Capture the cell that displays the provided text and extract its (X, Y) central coordinate. 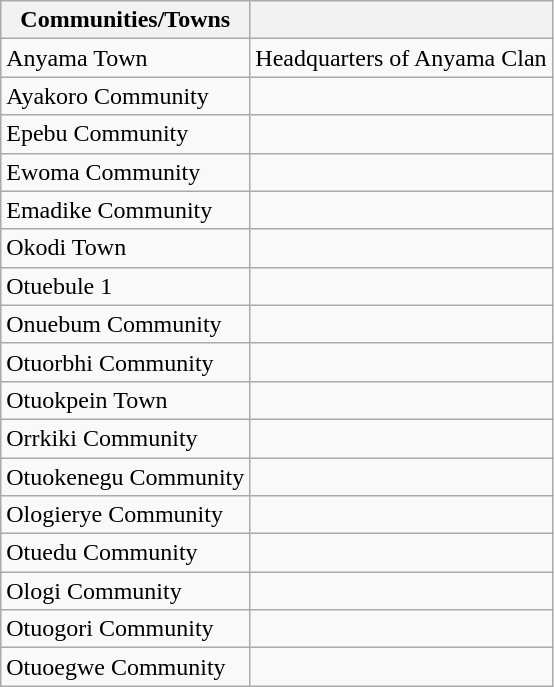
Otuorbhi Community (126, 362)
Emadike Community (126, 210)
Otuebule 1 (126, 286)
Otuokenegu Community (126, 477)
Ologi Community (126, 591)
Communities/Towns (126, 20)
Otuokpein Town (126, 400)
Otuoegwe Community (126, 667)
Onuebum Community (126, 324)
Headquarters of Anyama Clan (401, 58)
Ewoma Community (126, 172)
Okodi Town (126, 248)
Otuogori Community (126, 629)
Ayakoro Community (126, 96)
Ologierye Community (126, 515)
Anyama Town (126, 58)
Orrkiki Community (126, 438)
Epebu Community (126, 134)
Otuedu Community (126, 553)
